Scan for the cell matching the given text and deliver its (X, Y) coordinate at center. 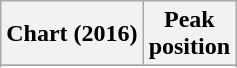
Chart (2016) (72, 34)
Peakposition (189, 34)
